Capture the cell that displays the provided text and extract its [x, y] central coordinate. 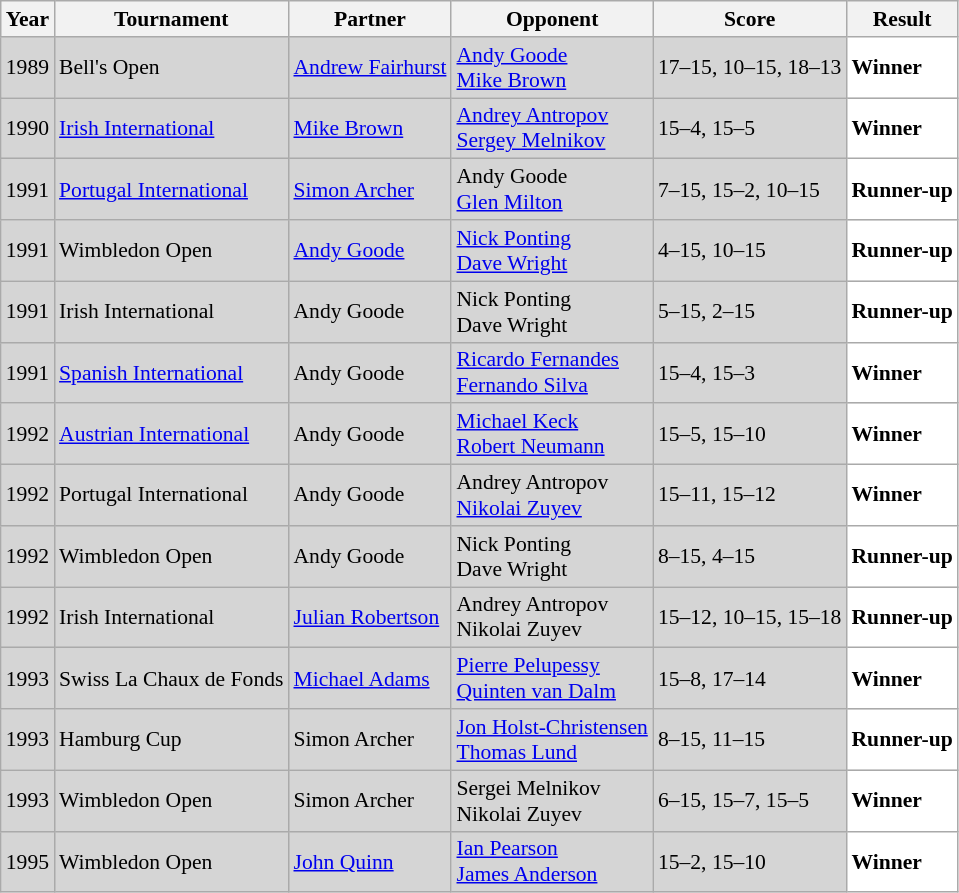
17–15, 10–15, 18–13 [750, 68]
Bell's Open [171, 68]
7–15, 15–2, 10–15 [750, 190]
Hamburg Cup [171, 740]
Sergei Melnikov Nikolai Zuyev [552, 800]
8–15, 4–15 [750, 556]
Partner [370, 19]
Swiss La Chaux de Fonds [171, 678]
5–15, 2–15 [750, 312]
15–11, 15–12 [750, 496]
Score [750, 19]
15–2, 15–10 [750, 862]
Tournament [171, 19]
Ian Pearson James Anderson [552, 862]
Andrew Fairhurst [370, 68]
Michael Keck Robert Neumann [552, 434]
Michael Adams [370, 678]
Jon Holst-Christensen Thomas Lund [552, 740]
1989 [28, 68]
1990 [28, 128]
15–12, 10–15, 15–18 [750, 618]
Pierre Pelupessy Quinten van Dalm [552, 678]
Andy Goode Glen Milton [552, 190]
1995 [28, 862]
John Quinn [370, 862]
Austrian International [171, 434]
Ricardo Fernandes Fernando Silva [552, 372]
Andrey Antropov Sergey Melnikov [552, 128]
15–4, 15–5 [750, 128]
Opponent [552, 19]
Year [28, 19]
Result [902, 19]
4–15, 10–15 [750, 250]
15–8, 17–14 [750, 678]
15–5, 15–10 [750, 434]
6–15, 15–7, 15–5 [750, 800]
Andy Goode Mike Brown [552, 68]
Julian Robertson [370, 618]
Spanish International [171, 372]
15–4, 15–3 [750, 372]
8–15, 11–15 [750, 740]
Mike Brown [370, 128]
